Provide the [x, y] coordinate of the cell's center where the given text is located.  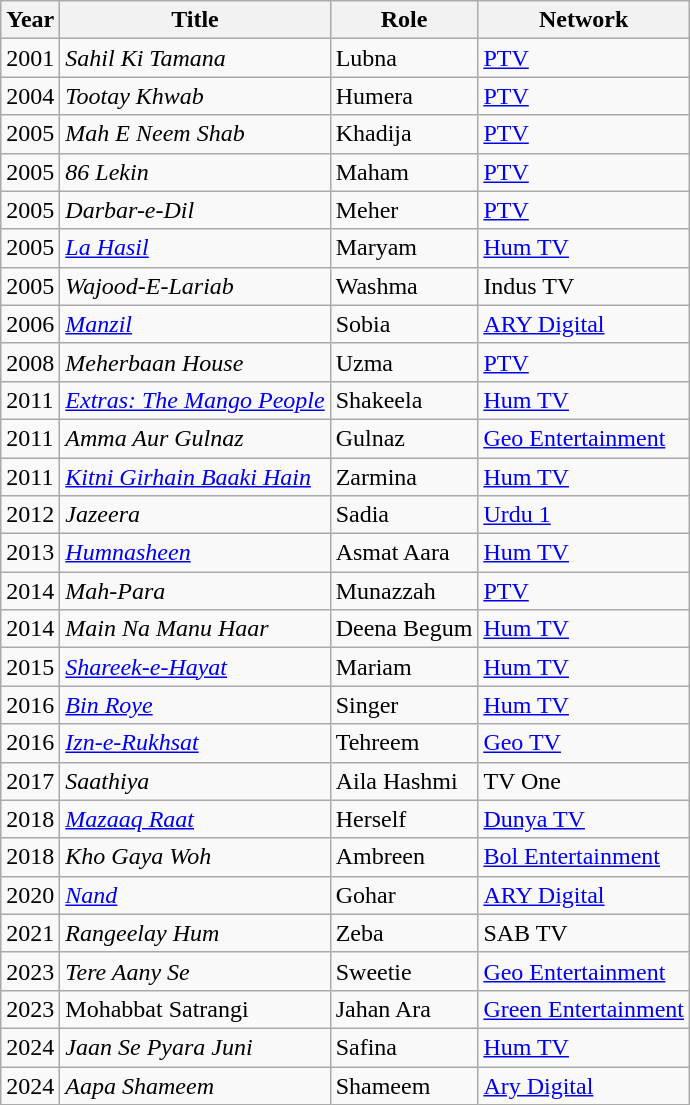
Extras: The Mango People [195, 400]
Urdu 1 [584, 515]
Darbar-e-Dil [195, 210]
2021 [30, 933]
TV One [584, 781]
Tere Aany Se [195, 971]
Meher [404, 210]
Bin Roye [195, 705]
2013 [30, 553]
Saathiya [195, 781]
Singer [404, 705]
Manzil [195, 324]
2017 [30, 781]
2001 [30, 58]
Jaan Se Pyara Juni [195, 1047]
SAB TV [584, 933]
Deena Begum [404, 629]
Main Na Manu Haar [195, 629]
Mohabbat Satrangi [195, 1009]
Izn-e-Rukhsat [195, 743]
Mah E Neem Shab [195, 134]
2008 [30, 362]
Bol Entertainment [584, 857]
Herself [404, 819]
Sadia [404, 515]
Meherbaan House [195, 362]
Mah-Para [195, 591]
Khadija [404, 134]
Humnasheen [195, 553]
Sobia [404, 324]
2006 [30, 324]
Safina [404, 1047]
Zarmina [404, 477]
Humera [404, 96]
Network [584, 20]
Year [30, 20]
Mariam [404, 667]
Asmat Aara [404, 553]
Ary Digital [584, 1085]
Maryam [404, 248]
Amma Aur Gulnaz [195, 438]
Geo TV [584, 743]
Gulnaz [404, 438]
Rangeelay Hum [195, 933]
2004 [30, 96]
Sweetie [404, 971]
2012 [30, 515]
Uzma [404, 362]
Kho Gaya Woh [195, 857]
Shakeela [404, 400]
Dunya TV [584, 819]
Washma [404, 286]
86 Lekin [195, 172]
Green Entertainment [584, 1009]
Lubna [404, 58]
Munazzah [404, 591]
Wajood-E-Lariab [195, 286]
Tootay Khwab [195, 96]
Indus TV [584, 286]
Kitni Girhain Baaki Hain [195, 477]
2015 [30, 667]
Jahan Ara [404, 1009]
Maham [404, 172]
Nand [195, 895]
Aapa Shameem [195, 1085]
Tehreem [404, 743]
Gohar [404, 895]
Sahil Ki Tamana [195, 58]
Jazeera [195, 515]
Aila Hashmi [404, 781]
Shareek-e-Hayat [195, 667]
Ambreen [404, 857]
2020 [30, 895]
La Hasil [195, 248]
Role [404, 20]
Title [195, 20]
Mazaaq Raat [195, 819]
Shameem [404, 1085]
Zeba [404, 933]
